Locate the cell with the specified text and output its [X, Y] center coordinate. 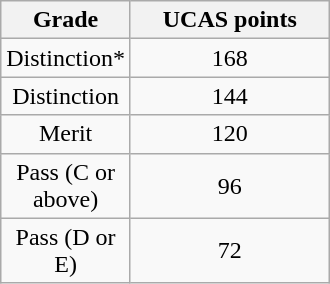
Distinction [66, 96]
96 [230, 186]
Pass (D or E) [66, 250]
72 [230, 250]
Grade [66, 20]
168 [230, 58]
144 [230, 96]
Distinction* [66, 58]
UCAS points [230, 20]
Merit [66, 134]
Pass (C or above) [66, 186]
120 [230, 134]
